Extract the (X, Y) coordinate from the center of the cell holding the provided text.  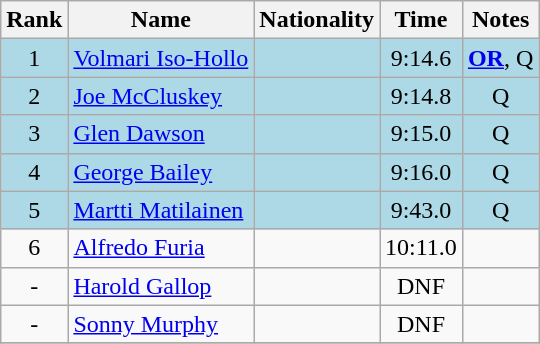
1 (34, 58)
3 (34, 134)
OR, Q (500, 58)
Name (161, 20)
Volmari Iso-Hollo (161, 58)
Martti Matilainen (161, 210)
Joe McCluskey (161, 96)
Alfredo Furia (161, 248)
9:43.0 (422, 210)
10:11.0 (422, 248)
George Bailey (161, 172)
6 (34, 248)
Notes (500, 20)
Nationality (317, 20)
Harold Gallop (161, 286)
9:14.8 (422, 96)
2 (34, 96)
Glen Dawson (161, 134)
9:16.0 (422, 172)
Sonny Murphy (161, 324)
5 (34, 210)
Rank (34, 20)
9:14.6 (422, 58)
4 (34, 172)
Time (422, 20)
9:15.0 (422, 134)
